Capture the cell that displays the provided text and extract its (X, Y) central coordinate. 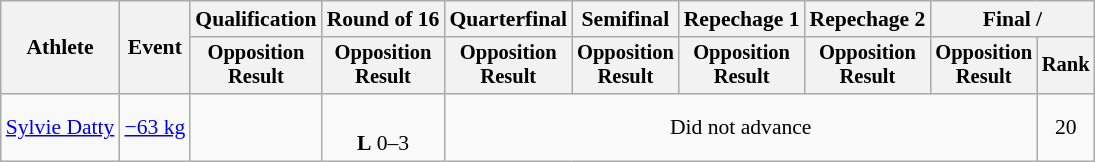
Round of 16 (384, 19)
L 0–3 (384, 128)
Repechage 2 (868, 19)
Did not advance (740, 128)
Qualification (256, 19)
Sylvie Datty (60, 128)
Repechage 1 (742, 19)
Athlete (60, 48)
Final / (1012, 19)
Quarterfinal (508, 19)
Rank (1066, 66)
Event (154, 48)
−63 kg (154, 128)
20 (1066, 128)
Semifinal (626, 19)
